Pinpoint the cell where the given text exists, returning its (X, Y) midpoint coordinate. 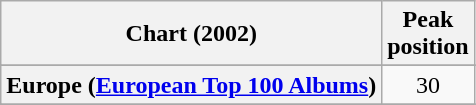
Peakposition (428, 34)
Chart (2002) (192, 34)
30 (428, 85)
Europe (European Top 100 Albums) (192, 85)
